Search for the cell housing the specified text and yield its (X, Y) center coordinate. 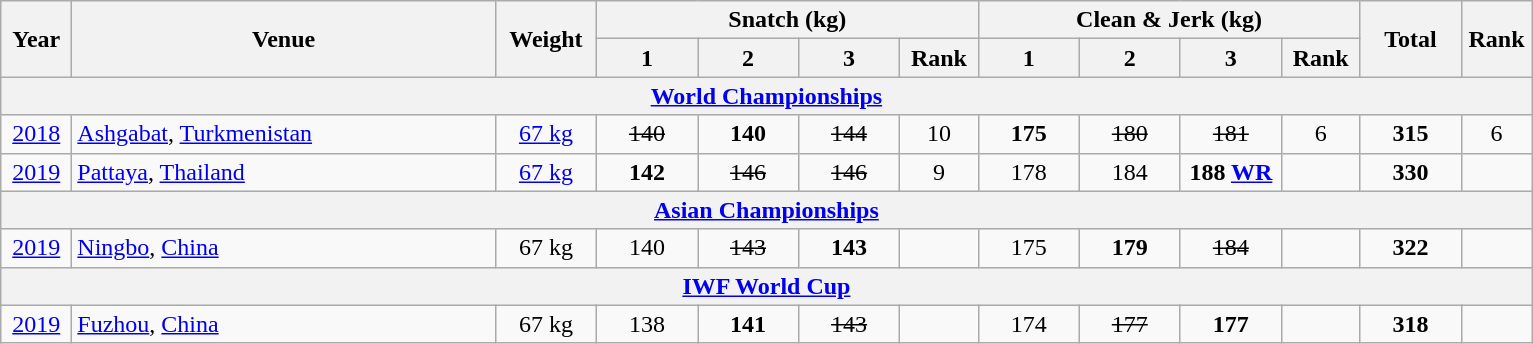
IWF World Cup (766, 286)
179 (1130, 248)
322 (1410, 248)
180 (1130, 134)
Total (1410, 39)
138 (646, 324)
330 (1410, 172)
318 (1410, 324)
142 (646, 172)
315 (1410, 134)
181 (1230, 134)
188 WR (1230, 172)
178 (1028, 172)
Asian Championships (766, 210)
2018 (36, 134)
Ningbo, China (284, 248)
Venue (284, 39)
Ashgabat, Turkmenistan (284, 134)
Fuzhou, China (284, 324)
141 (748, 324)
World Championships (766, 96)
174 (1028, 324)
Weight (546, 39)
10 (940, 134)
9 (940, 172)
Year (36, 39)
Clean & Jerk (kg) (1169, 20)
144 (850, 134)
Snatch (kg) (787, 20)
Pattaya, Thailand (284, 172)
